Find where the given text appears and provide that cell's center as (x, y) coordinate. 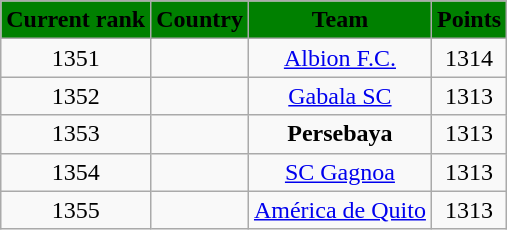
1352 (76, 96)
1351 (76, 58)
América de Quito (340, 210)
Persebaya (340, 134)
1353 (76, 134)
1314 (468, 58)
Albion F.C. (340, 58)
Country (200, 20)
Current rank (76, 20)
Points (468, 20)
SC Gagnoa (340, 172)
Team (340, 20)
1355 (76, 210)
1354 (76, 172)
Gabala SC (340, 96)
